Scan for the cell matching the given text and deliver its (x, y) coordinate at center. 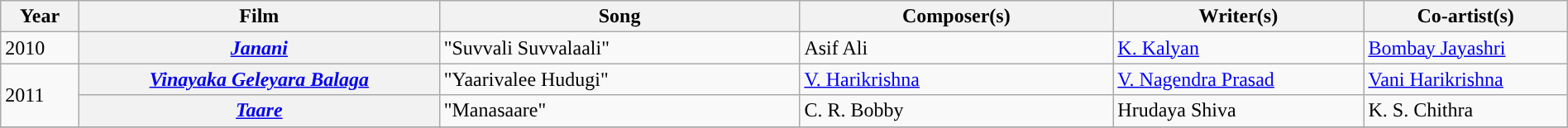
C. R. Bobby (956, 111)
Asif Ali (956, 48)
Year (40, 17)
Bombay Jayashri (1465, 48)
V. Harikrishna (956, 79)
"Suvvali Suvvalaali" (619, 48)
K. Kalyan (1239, 48)
Composer(s) (956, 17)
2011 (40, 95)
2010 (40, 48)
Writer(s) (1239, 17)
"Yaarivalee Hudugi" (619, 79)
Vinayaka Geleyara Balaga (259, 79)
Film (259, 17)
Song (619, 17)
Janani (259, 48)
Hrudaya Shiva (1239, 111)
Vani Harikrishna (1465, 79)
Co-artist(s) (1465, 17)
"Manasaare" (619, 111)
Taare (259, 111)
K. S. Chithra (1465, 111)
V. Nagendra Prasad (1239, 79)
